Locate the cell with the specified text and output its [X, Y] center coordinate. 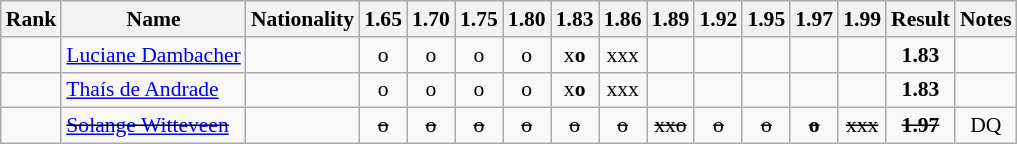
Thaís de Andrade [154, 90]
Notes [986, 19]
DQ [986, 126]
Result [920, 19]
1.95 [766, 19]
1.99 [862, 19]
Luciane Dambacher [154, 55]
1.89 [671, 19]
1.86 [623, 19]
1.75 [479, 19]
Nationality [302, 19]
Solange Witteveen [154, 126]
1.65 [383, 19]
1.80 [527, 19]
1.92 [718, 19]
Name [154, 19]
Rank [32, 19]
1.70 [431, 19]
xxo [671, 126]
